Identify which cell holds the provided text, then report its [X, Y] central coordinate. 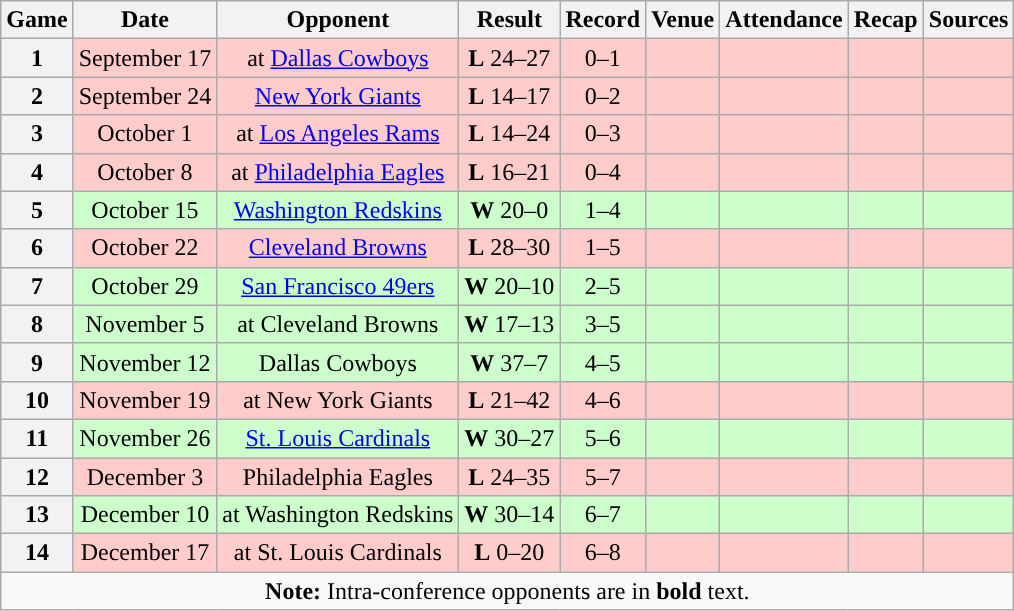
13 [37, 515]
6–8 [603, 553]
7 [37, 286]
L 24–35 [510, 477]
San Francisco 49ers [338, 286]
September 24 [145, 96]
Game [37, 20]
October 22 [145, 248]
Opponent [338, 20]
Cleveland Browns [338, 248]
Record [603, 20]
14 [37, 553]
W 17–13 [510, 324]
5–7 [603, 477]
2–5 [603, 286]
0–2 [603, 96]
L 16–21 [510, 172]
November 19 [145, 400]
3–5 [603, 324]
Date [145, 20]
W 20–10 [510, 286]
L 14–24 [510, 134]
Result [510, 20]
Dallas Cowboys [338, 362]
at New York Giants [338, 400]
October 8 [145, 172]
2 [37, 96]
November 12 [145, 362]
9 [37, 362]
Washington Redskins [338, 210]
at Washington Redskins [338, 515]
Sources [968, 20]
0–3 [603, 134]
1–4 [603, 210]
St. Louis Cardinals [338, 438]
12 [37, 477]
L 24–27 [510, 58]
4–6 [603, 400]
11 [37, 438]
Note: Intra-conference opponents are in bold text. [508, 591]
October 1 [145, 134]
6–7 [603, 515]
1–5 [603, 248]
6 [37, 248]
November 26 [145, 438]
L 14–17 [510, 96]
W 30–14 [510, 515]
at Dallas Cowboys [338, 58]
at Los Angeles Rams [338, 134]
November 5 [145, 324]
W 37–7 [510, 362]
Recap [886, 20]
4 [37, 172]
December 17 [145, 553]
Attendance [784, 20]
L 21–42 [510, 400]
L 0–20 [510, 553]
0–1 [603, 58]
10 [37, 400]
December 10 [145, 515]
October 29 [145, 286]
October 15 [145, 210]
W 20–0 [510, 210]
8 [37, 324]
W 30–27 [510, 438]
September 17 [145, 58]
L 28–30 [510, 248]
at Philadelphia Eagles [338, 172]
0–4 [603, 172]
5–6 [603, 438]
5 [37, 210]
Philadelphia Eagles [338, 477]
4–5 [603, 362]
December 3 [145, 477]
at St. Louis Cardinals [338, 553]
New York Giants [338, 96]
at Cleveland Browns [338, 324]
1 [37, 58]
3 [37, 134]
Venue [683, 20]
